Capture the cell that displays the provided text and extract its (x, y) central coordinate. 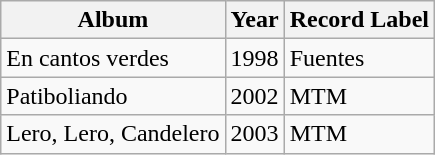
Lero, Lero, Candelero (113, 134)
2003 (254, 134)
En cantos verdes (113, 58)
2002 (254, 96)
1998 (254, 58)
Record Label (359, 20)
Fuentes (359, 58)
Album (113, 20)
Patiboliando (113, 96)
Year (254, 20)
